Identify which cell holds the provided text, then report its [X, Y] central coordinate. 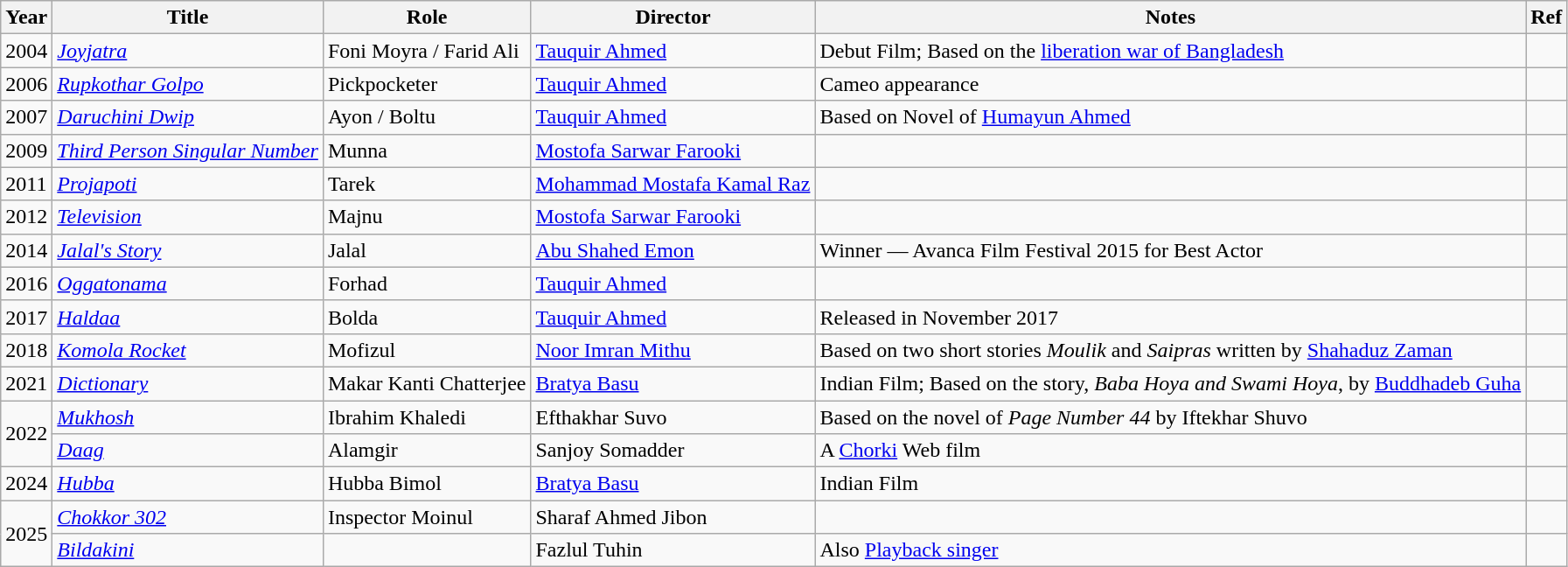
Based on two short stories Moulik and Saipras written by Shahaduz Zaman [1170, 350]
Based on Novel of Humayun Ahmed [1170, 117]
Alamgir [427, 451]
Forhad [427, 283]
2012 [26, 217]
Bildakini [188, 550]
Director [673, 17]
Sanjoy Somadder [673, 451]
Efthakhar Suvo [673, 417]
2014 [26, 250]
2011 [26, 184]
Foni Moyra / Farid Ali [427, 51]
2022 [26, 434]
Cameo appearance [1170, 84]
Fazlul Tuhin [673, 550]
Hubba Bimol [427, 484]
Winner — Avanca Film Festival 2015 for Best Actor [1170, 250]
2018 [26, 350]
2004 [26, 51]
Mohammad Mostafa Kamal Raz [673, 184]
Daag [188, 451]
Joyjatra [188, 51]
Debut Film; Based on the liberation war of Bangladesh [1170, 51]
2021 [26, 383]
Rupkothar Golpo [188, 84]
Notes [1170, 17]
2007 [26, 117]
2024 [26, 484]
Dictionary [188, 383]
2006 [26, 84]
Makar Kanti Chatterjee [427, 383]
Chokkor 302 [188, 517]
Haldaa [188, 317]
Based on the novel of Page Number 44 by Iftekhar Shuvo [1170, 417]
Munna [427, 150]
A Chorki Web film [1170, 451]
Television [188, 217]
Oggatonama [188, 283]
Mukhosh [188, 417]
Tarek [427, 184]
2017 [26, 317]
2009 [26, 150]
Also Playback singer [1170, 550]
Noor Imran Mithu [673, 350]
Majnu [427, 217]
Jalal's Story [188, 250]
Daruchini Dwip [188, 117]
Third Person Singular Number [188, 150]
Inspector Moinul [427, 517]
Title [188, 17]
Pickpocketer [427, 84]
Indian Film [1170, 484]
Sharaf Ahmed Jibon [673, 517]
Komola Rocket [188, 350]
Abu Shahed Emon [673, 250]
Projapoti [188, 184]
Year [26, 17]
Jalal [427, 250]
Mofizul [427, 350]
Indian Film; Based on the story, Baba Hoya and Swami Hoya, by Buddhadeb Guha [1170, 383]
2016 [26, 283]
2025 [26, 534]
Ref [1546, 17]
Released in November 2017 [1170, 317]
Ibrahim Khaledi [427, 417]
Hubba [188, 484]
Role [427, 17]
Bolda [427, 317]
Ayon / Boltu [427, 117]
